Locate the cell with the specified text and output its [x, y] center coordinate. 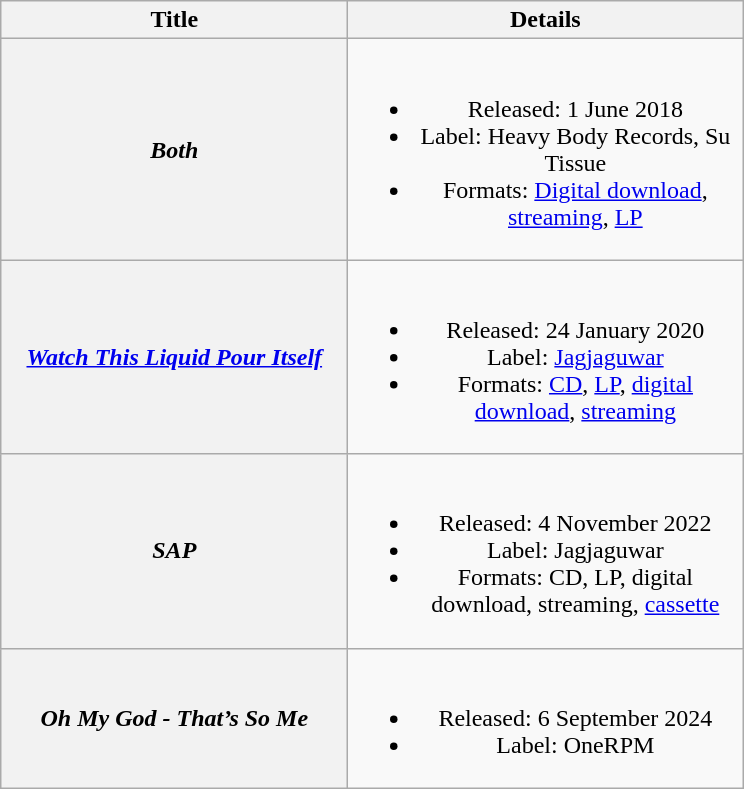
Released: 1 June 2018Label: Heavy Body Records, Su TissueFormats: Digital download, streaming, LP [546, 150]
Watch This Liquid Pour Itself [174, 357]
Both [174, 150]
Released: 4 November 2022Label: JagjaguwarFormats: CD, LP, digital download, streaming, cassette [546, 551]
Title [174, 20]
Details [546, 20]
Oh My God - That’s So Me [174, 718]
Released: 6 September 2024Label: OneRPM [546, 718]
SAP [174, 551]
Released: 24 January 2020Label: JagjaguwarFormats: CD, LP, digital download, streaming [546, 357]
